Output the [X, Y] coordinate of the center of the cell containing the given text.  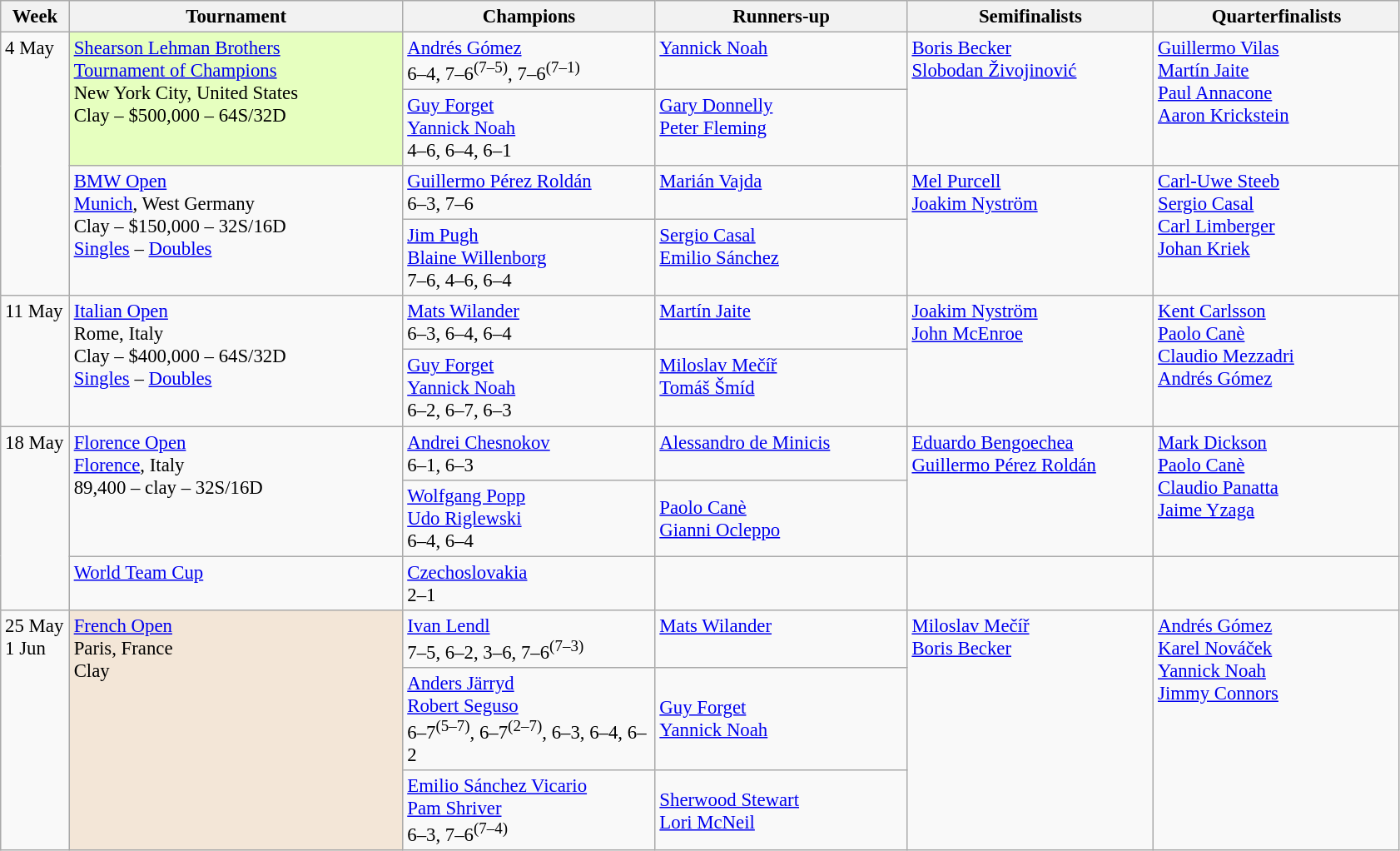
4 May [35, 165]
Sergio Casal Emilio Sánchez [781, 258]
Carl-Uwe Steeb Sergio Casal Carl Limberger Johan Kriek [1277, 231]
Miloslav Mečíř Tomáš Šmíd [781, 388]
Mel Purcell Joakim Nyström [1030, 231]
Boris Becker Slobodan Živojinović [1030, 100]
25 May1 Jun [35, 729]
Eduardo Bengoechea Guillermo Pérez Roldán [1030, 491]
Joakim Nyström John McEnroe [1030, 361]
Miloslav Mečíř Boris Becker [1030, 729]
Emilio Sánchez Vicario Pam Shriver 6–3, 7–6(7–4) [529, 810]
Italian Open Rome, ItalyClay – $400,000 – 64S/32D Singles – Doubles [236, 361]
World Team Cup [236, 583]
Ivan Lendl 7–5, 6–2, 3–6, 7–6(7–3) [529, 638]
Florence Open Florence, Italy89,400 – clay – 32S/16D [236, 491]
Anders Järryd Robert Seguso 6–7(5–7), 6–7(2–7), 6–3, 6–4, 6–2 [529, 719]
Champions [529, 17]
Guillermo Vilas Martín Jaite Paul Annacone Aaron Krickstein [1277, 100]
Runners-up [781, 17]
Andrés Gómez 6–4, 7–6(7–5), 7–6(7–1) [529, 62]
Marián Vajda [781, 193]
Paolo Canè Gianni Ocleppo [781, 518]
BMW Open Munich, West GermanyClay – $150,000 – 32S/16D Singles – Doubles [236, 231]
Guillermo Pérez Roldán 6–3, 7–6 [529, 193]
Wolfgang Popp Udo Riglewski 6–4, 6–4 [529, 518]
18 May [35, 518]
Tournament [236, 17]
Guy Forget Yannick Noah 4–6, 6–4, 6–1 [529, 128]
Andrei Chesnokov 6–1, 6–3 [529, 453]
Shearson Lehman Brothers Tournament of Champions New York City, United StatesClay – $500,000 – 64S/32D [236, 100]
Kent Carlsson Paolo Canè Claudio Mezzadri Andrés Gómez [1277, 361]
Andrés Gómez Karel Nováček Yannick Noah Jimmy Connors [1277, 729]
Guy Forget Yannick Noah [781, 719]
Week [35, 17]
French Open Paris, France Clay [236, 729]
Alessandro de Minicis [781, 453]
Gary Donnelly Peter Fleming [781, 128]
Semifinalists [1030, 17]
Mark Dickson Paolo Canè Claudio Panatta Jaime Yzaga [1277, 491]
Czechoslovakia2–1 [529, 583]
Quarterfinalists [1277, 17]
Martín Jaite [781, 323]
11 May [35, 361]
Jim Pugh Blaine Willenborg 7–6, 4–6, 6–4 [529, 258]
Yannick Noah [781, 62]
Mats Wilander [781, 638]
Mats Wilander 6–3, 6–4, 6–4 [529, 323]
Guy Forget Yannick Noah 6–2, 6–7, 6–3 [529, 388]
Sherwood Stewart Lori McNeil [781, 810]
